Search for the cell housing the specified text and yield its [X, Y] center coordinate. 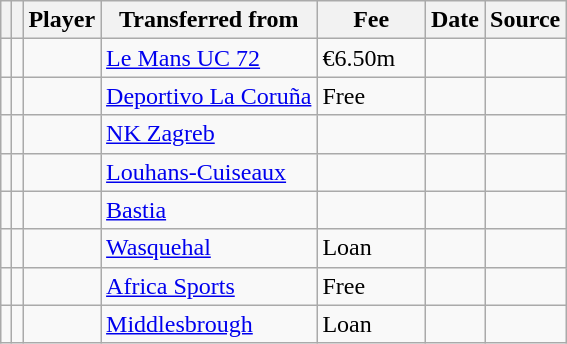
NK Zagreb [209, 134]
Le Mans UC 72 [209, 58]
Middlesbrough [209, 324]
Date [454, 20]
Bastia [209, 210]
Africa Sports [209, 286]
€6.50m [372, 58]
Transferred from [209, 20]
Player [62, 20]
Deportivo La Coruña [209, 96]
Wasquehal [209, 248]
Fee [372, 20]
Louhans-Cuiseaux [209, 172]
Source [526, 20]
